Provide the (x, y) coordinate of the cell's center where the given text is located.  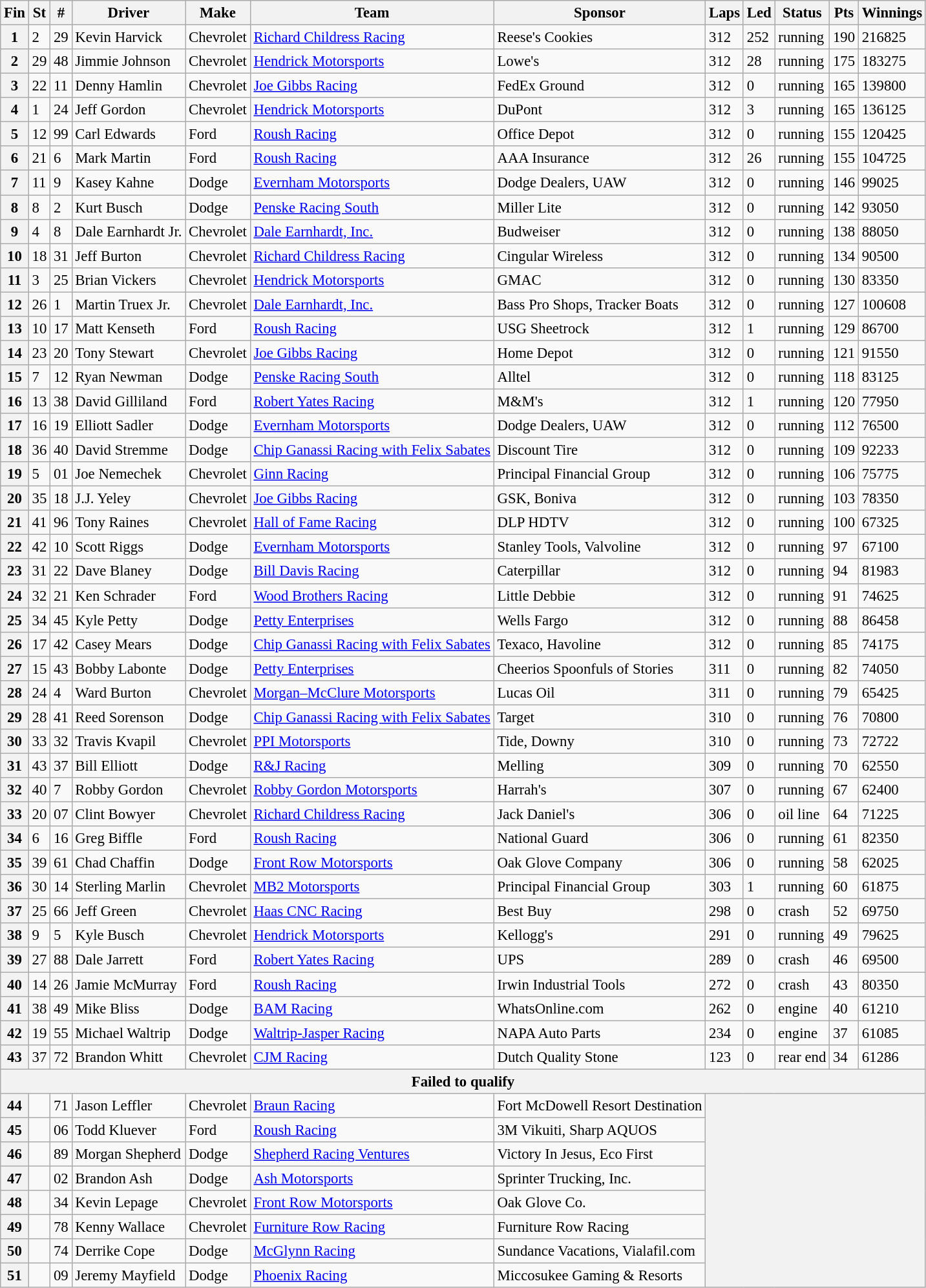
Pts (844, 13)
136125 (892, 110)
WhatsOnline.com (600, 1008)
R&J Racing (372, 765)
93050 (892, 207)
120425 (892, 134)
Brian Vickers (129, 280)
82 (844, 669)
303 (725, 887)
55 (61, 1033)
86700 (892, 329)
Dutch Quality Stone (600, 1057)
89 (61, 1154)
Kevin Lepage (129, 1203)
UPS (600, 960)
69750 (892, 911)
96 (61, 523)
Budweiser (600, 231)
100608 (892, 304)
Chad Chaffin (129, 863)
St (39, 13)
Ginn Racing (372, 474)
Reed Sorenson (129, 717)
183275 (892, 61)
74625 (892, 596)
BAM Racing (372, 1008)
47 (15, 1178)
Sprinter Trucking, Inc. (600, 1178)
FedEx Ground (600, 86)
J.J. Yeley (129, 499)
USG Sheetrock (600, 329)
Kyle Busch (129, 936)
307 (725, 790)
139800 (892, 86)
Office Depot (600, 134)
McGlynn Racing (372, 1251)
78350 (892, 499)
NAPA Auto Parts (600, 1033)
MB2 Motorsports (372, 887)
Stanley Tools, Valvoline (600, 547)
Shepherd Racing Ventures (372, 1154)
# (61, 13)
81983 (892, 572)
Fin (15, 13)
90500 (892, 256)
134 (844, 256)
Home Depot (600, 353)
70800 (892, 717)
73 (844, 742)
Todd Kluever (129, 1130)
3M Vikuiti, Sharp AQUOS (600, 1130)
Driver (129, 13)
Brandon Ash (129, 1178)
67100 (892, 547)
Jamie McMurray (129, 984)
PPI Motorsports (372, 742)
Robby Gordon (129, 790)
86458 (892, 620)
190 (844, 37)
Greg Biffle (129, 838)
Sundance Vacations, Vialafil.com (600, 1251)
91550 (892, 353)
67 (844, 790)
Jimmie Johnson (129, 61)
52 (844, 911)
Laps (725, 13)
Dale Earnhardt Jr. (129, 231)
01 (61, 474)
Sterling Marlin (129, 887)
99025 (892, 183)
77950 (892, 401)
62025 (892, 863)
Tony Raines (129, 523)
Caterpillar (600, 572)
216825 (892, 37)
Failed to qualify (463, 1081)
71 (61, 1106)
GSK, Boniva (600, 499)
Cingular Wireless (600, 256)
Texaco, Havoline (600, 644)
AAA Insurance (600, 158)
Kasey Kahne (129, 183)
Harrah's (600, 790)
Bill Davis Racing (372, 572)
Matt Kenseth (129, 329)
Morgan–McClure Motorsports (372, 693)
94 (844, 572)
Kenny Wallace (129, 1227)
Joe Nemechek (129, 474)
175 (844, 61)
Make (218, 13)
M&M's (600, 401)
74175 (892, 644)
02 (61, 1178)
79625 (892, 936)
289 (725, 960)
76500 (892, 426)
309 (725, 765)
142 (844, 207)
Waltrip-Jasper Racing (372, 1033)
103 (844, 499)
91 (844, 596)
rear end (803, 1057)
CJM Racing (372, 1057)
Dale Jarrett (129, 960)
Oak Glove Company (600, 863)
Winnings (892, 13)
Mark Martin (129, 158)
120 (844, 401)
44 (15, 1106)
Kyle Petty (129, 620)
72 (61, 1057)
72722 (892, 742)
75775 (892, 474)
Haas CNC Racing (372, 911)
272 (725, 984)
80350 (892, 984)
Derrike Cope (129, 1251)
97 (844, 547)
Martin Truex Jr. (129, 304)
82350 (892, 838)
109 (844, 450)
61286 (892, 1057)
Jeff Green (129, 911)
127 (844, 304)
262 (725, 1008)
118 (844, 377)
83125 (892, 377)
291 (725, 936)
Jeff Gordon (129, 110)
298 (725, 911)
Cheerios Spoonfuls of Stories (600, 669)
Braun Racing (372, 1106)
62400 (892, 790)
Sponsor (600, 13)
130 (844, 280)
Clint Bowyer (129, 815)
DuPont (600, 110)
69500 (892, 960)
National Guard (600, 838)
Reese's Cookies (600, 37)
60 (844, 887)
129 (844, 329)
Alltel (600, 377)
Dave Blaney (129, 572)
112 (844, 426)
79 (844, 693)
Bill Elliott (129, 765)
Status (803, 13)
65425 (892, 693)
Carl Edwards (129, 134)
Morgan Shepherd (129, 1154)
Travis Kvapil (129, 742)
Ash Motorsports (372, 1178)
Mike Bliss (129, 1008)
Kurt Busch (129, 207)
62550 (892, 765)
Brandon Whitt (129, 1057)
Scott Riggs (129, 547)
76 (844, 717)
88050 (892, 231)
51 (15, 1276)
104725 (892, 158)
Victory In Jesus, Eco First (600, 1154)
66 (61, 911)
Team (372, 13)
70 (844, 765)
07 (61, 815)
64 (844, 815)
61875 (892, 887)
Wood Brothers Racing (372, 596)
Lucas Oil (600, 693)
50 (15, 1251)
146 (844, 183)
Jack Daniel's (600, 815)
Bass Pro Shops, Tracker Boats (600, 304)
Kevin Harvick (129, 37)
Little Debbie (600, 596)
67325 (892, 523)
Casey Mears (129, 644)
Wells Fargo (600, 620)
Kellogg's (600, 936)
Tide, Downy (600, 742)
David Stremme (129, 450)
138 (844, 231)
Irwin Industrial Tools (600, 984)
Discount Tire (600, 450)
Target (600, 717)
Miccosukee Gaming & Resorts (600, 1276)
58 (844, 863)
Ward Burton (129, 693)
Jeremy Mayfield (129, 1276)
Jeff Burton (129, 256)
Lowe's (600, 61)
oil line (803, 815)
85 (844, 644)
234 (725, 1033)
DLP HDTV (600, 523)
Melling (600, 765)
Robby Gordon Motorsports (372, 790)
Tony Stewart (129, 353)
Miller Lite (600, 207)
Ryan Newman (129, 377)
Hall of Fame Racing (372, 523)
Oak Glove Co. (600, 1203)
71225 (892, 815)
09 (61, 1276)
92233 (892, 450)
83350 (892, 280)
252 (759, 37)
123 (725, 1057)
06 (61, 1130)
Elliott Sadler (129, 426)
Ken Schrader (129, 596)
78 (61, 1227)
Fort McDowell Resort Destination (600, 1106)
Phoenix Racing (372, 1276)
David Gilliland (129, 401)
106 (844, 474)
Bobby Labonte (129, 669)
Led (759, 13)
Best Buy (600, 911)
74 (61, 1251)
61085 (892, 1033)
Jason Leffler (129, 1106)
99 (61, 134)
74050 (892, 669)
GMAC (600, 280)
61210 (892, 1008)
Denny Hamlin (129, 86)
Michael Waltrip (129, 1033)
121 (844, 353)
100 (844, 523)
